Extract the [x, y] coordinate from the center of the cell holding the provided text.  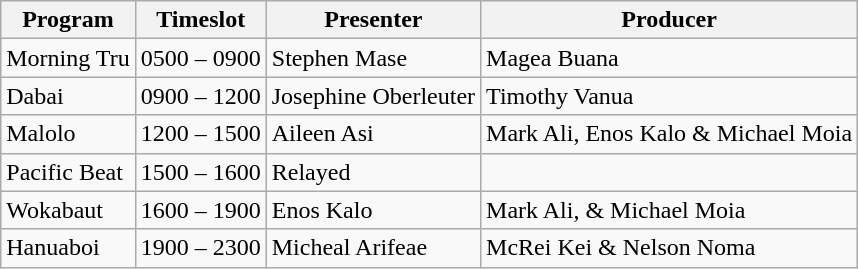
0900 – 1200 [200, 96]
1500 – 1600 [200, 172]
Program [68, 20]
Enos Kalo [373, 210]
Dabai [68, 96]
Producer [670, 20]
Hanuaboi [68, 248]
McRei Kei & Nelson Noma [670, 248]
Presenter [373, 20]
Stephen Mase [373, 58]
0500 – 0900 [200, 58]
Aileen Asi [373, 134]
Magea Buana [670, 58]
Timeslot [200, 20]
Mark Ali, & Michael Moia [670, 210]
Relayed [373, 172]
Malolo [68, 134]
Pacific Beat [68, 172]
1200 – 1500 [200, 134]
Timothy Vanua [670, 96]
Wokabaut [68, 210]
Morning Tru [68, 58]
Mark Ali, Enos Kalo & Michael Moia [670, 134]
1900 – 2300 [200, 248]
1600 – 1900 [200, 210]
Micheal Arifeae [373, 248]
Josephine Oberleuter [373, 96]
